Identify which cell holds the provided text, then report its [x, y] central coordinate. 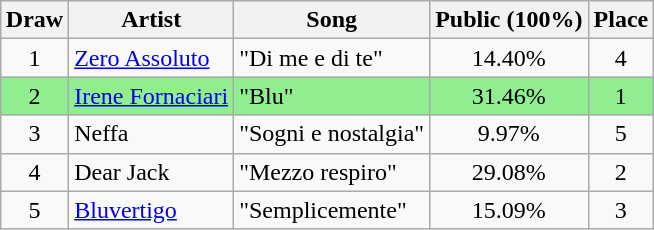
Irene Fornaciari [152, 96]
"Di me e di te" [332, 58]
"Sogni e nostalgia" [332, 134]
Dear Jack [152, 172]
15.09% [509, 210]
14.40% [509, 58]
Bluvertigo [152, 210]
9.97% [509, 134]
Song [332, 20]
Public (100%) [509, 20]
"Mezzo respiro" [332, 172]
"Blu" [332, 96]
Draw [34, 20]
29.08% [509, 172]
Zero Assoluto [152, 58]
Neffa [152, 134]
Place [621, 20]
31.46% [509, 96]
Artist [152, 20]
"Semplicemente" [332, 210]
